Search for the cell housing the specified text and yield its (X, Y) center coordinate. 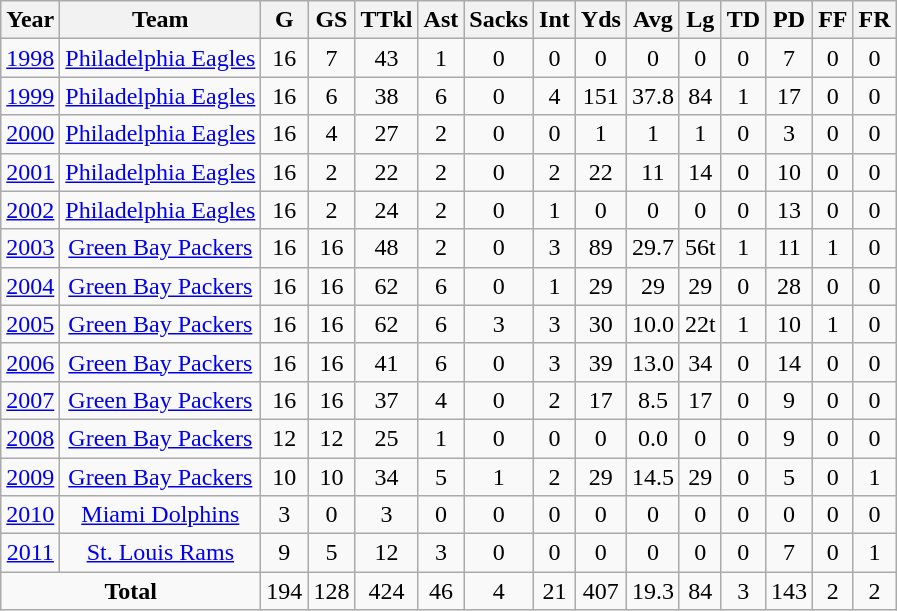
407 (600, 591)
TD (743, 20)
0.0 (652, 438)
GS (332, 20)
39 (600, 362)
151 (600, 96)
2006 (30, 362)
37 (386, 400)
G (284, 20)
FR (874, 20)
89 (600, 248)
8.5 (652, 400)
22t (700, 324)
Avg (652, 20)
PD (790, 20)
Yds (600, 20)
143 (790, 591)
Ast (441, 20)
FF (833, 20)
37.8 (652, 96)
2007 (30, 400)
Miami Dolphins (160, 515)
2001 (30, 172)
25 (386, 438)
46 (441, 591)
28 (790, 286)
2005 (30, 324)
2000 (30, 134)
1998 (30, 58)
2010 (30, 515)
2011 (30, 553)
29.7 (652, 248)
41 (386, 362)
194 (284, 591)
43 (386, 58)
27 (386, 134)
2003 (30, 248)
Year (30, 20)
21 (555, 591)
424 (386, 591)
TTkl (386, 20)
128 (332, 591)
1999 (30, 96)
10.0 (652, 324)
48 (386, 248)
St. Louis Rams (160, 553)
2009 (30, 477)
30 (600, 324)
19.3 (652, 591)
Team (160, 20)
2004 (30, 286)
13 (790, 210)
2002 (30, 210)
14.5 (652, 477)
56t (700, 248)
Lg (700, 20)
13.0 (652, 362)
Total (131, 591)
38 (386, 96)
Int (555, 20)
Sacks (499, 20)
2008 (30, 438)
24 (386, 210)
